Output the [X, Y] coordinate of the center of the cell containing the given text.  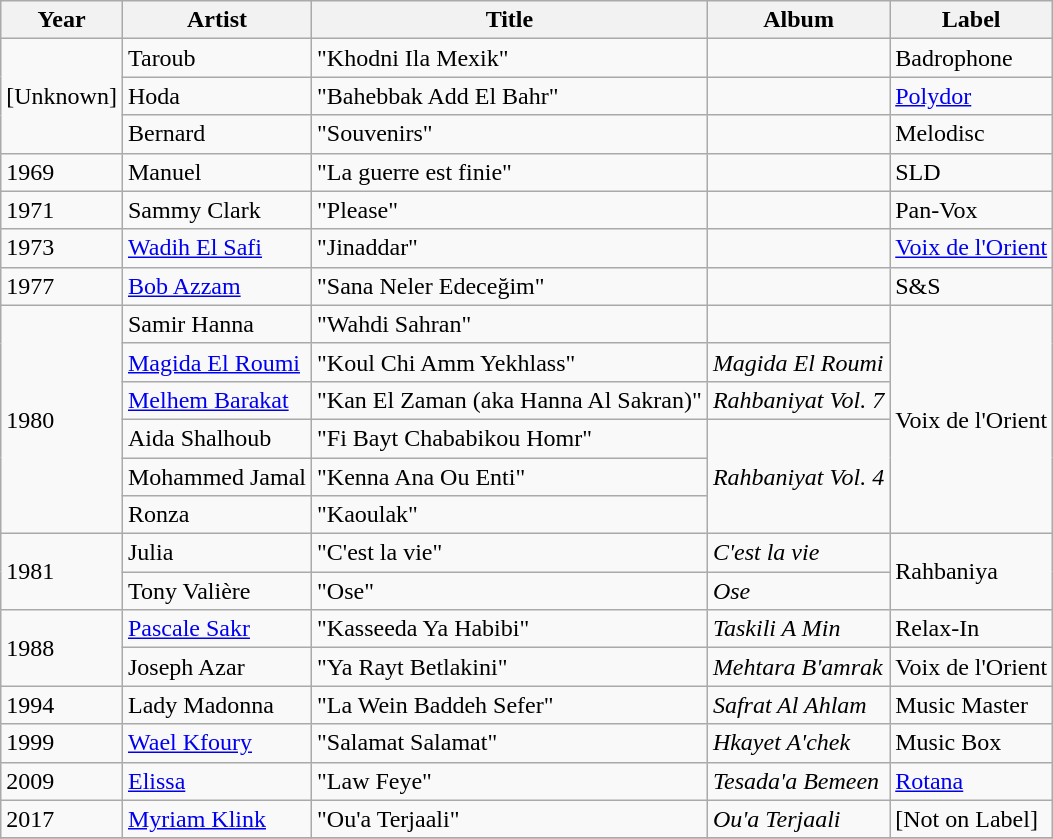
"Fi Bayt Chababikou Homr" [509, 438]
Bernard [216, 134]
Rahbaniyat Vol. 7 [798, 400]
Ose [798, 591]
Hkayet A'chek [798, 743]
"Souvenirs" [509, 134]
Aida Shalhoub [216, 438]
Badrophone [972, 58]
"C'est la vie" [509, 553]
1969 [62, 172]
"Please" [509, 210]
"Wahdi Sahran" [509, 324]
Hoda [216, 96]
S&S [972, 286]
Samir Hanna [216, 324]
SLD [972, 172]
Bob Azzam [216, 286]
Joseph Azar [216, 667]
Myriam Klink [216, 819]
Album [798, 20]
Year [62, 20]
Tesada'a Bemeen [798, 781]
Lady Madonna [216, 705]
[Not on Label] [972, 819]
Pan-Vox [972, 210]
Artist [216, 20]
1981 [62, 572]
2009 [62, 781]
Wael Kfoury [216, 743]
Wadih El Safi [216, 248]
"Kan El Zaman (aka Hanna Al Sakran)" [509, 400]
Title [509, 20]
2017 [62, 819]
C'est la vie [798, 553]
Pascale Sakr [216, 629]
1971 [62, 210]
Polydor [972, 96]
"Kasseeda Ya Habibi" [509, 629]
Music Master [972, 705]
Safrat Al Ahlam [798, 705]
"Khodni Ila Mexik" [509, 58]
Mohammed Jamal [216, 477]
"Jinaddar" [509, 248]
"Bahebbak Add El Bahr" [509, 96]
Music Box [972, 743]
1999 [62, 743]
1973 [62, 248]
"Kenna Ana Ou Enti" [509, 477]
Mehtara B'amrak [798, 667]
Manuel [216, 172]
Melodisc [972, 134]
"Law Feye" [509, 781]
"Kaoulak" [509, 515]
"La guerre est finie" [509, 172]
Relax-In [972, 629]
"Koul Chi Amm Yekhlass" [509, 362]
Ronza [216, 515]
"Sana Neler Edeceğim" [509, 286]
"La Wein Baddeh Sefer" [509, 705]
"Salamat Salamat" [509, 743]
Rahbaniya [972, 572]
Taroub [216, 58]
"Ou'a Terjaali" [509, 819]
"Ose" [509, 591]
Rotana [972, 781]
1977 [62, 286]
Elissa [216, 781]
[Unknown] [62, 96]
1980 [62, 419]
Sammy Clark [216, 210]
Label [972, 20]
Ou'a Terjaali [798, 819]
Rahbaniyat Vol. 4 [798, 476]
1994 [62, 705]
1988 [62, 648]
"Ya Rayt Betlakini" [509, 667]
Tony Valière [216, 591]
Melhem Barakat [216, 400]
Julia [216, 553]
Taskili A Min [798, 629]
